Provide the (X, Y) coordinate of the cell's center where the given text is located.  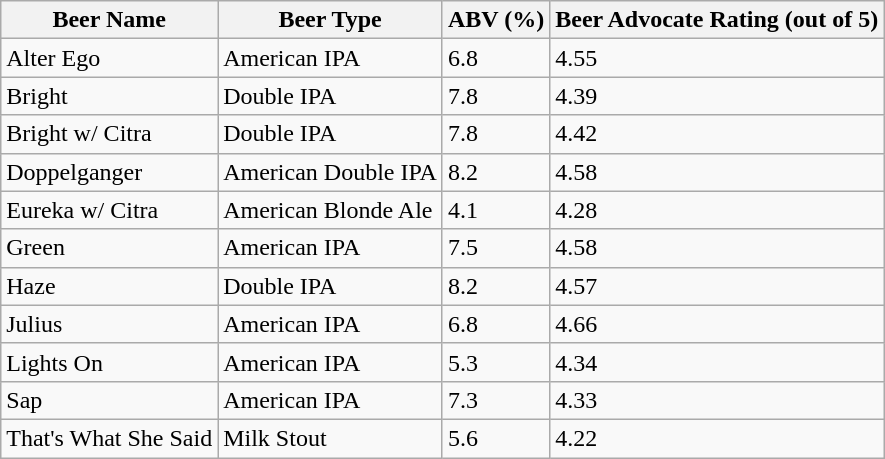
Bright w/ Citra (110, 134)
Milk Stout (330, 438)
Green (110, 248)
4.22 (717, 438)
4.33 (717, 400)
Haze (110, 286)
4.55 (717, 58)
ABV (%) (496, 20)
Beer Name (110, 20)
4.28 (717, 210)
4.66 (717, 324)
Lights On (110, 362)
Bright (110, 96)
Beer Advocate Rating (out of 5) (717, 20)
7.3 (496, 400)
That's What She Said (110, 438)
Alter Ego (110, 58)
Beer Type (330, 20)
4.1 (496, 210)
4.57 (717, 286)
Sap (110, 400)
5.3 (496, 362)
5.6 (496, 438)
4.42 (717, 134)
4.39 (717, 96)
Julius (110, 324)
4.34 (717, 362)
American Double IPA (330, 172)
Eureka w/ Citra (110, 210)
American Blonde Ale (330, 210)
7.5 (496, 248)
Doppelganger (110, 172)
